Detect which cell encompasses the target text, then output its [x, y] center coordinate. 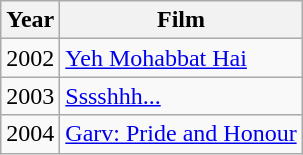
Film [181, 20]
Garv: Pride and Honour [181, 134]
Sssshhh... [181, 96]
Yeh Mohabbat Hai [181, 58]
2003 [30, 96]
Year [30, 20]
2004 [30, 134]
2002 [30, 58]
